Determine the [X, Y] coordinate at the center of the cell enclosing the given text.  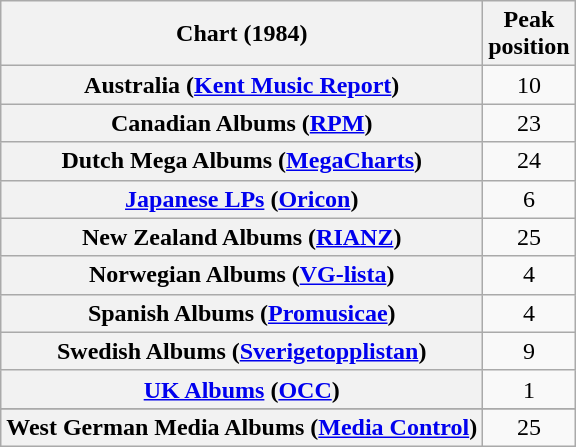
Japanese LPs (Oricon) [242, 199]
New Zealand Albums (RIANZ) [242, 237]
UK Albums (OCC) [242, 389]
Chart (1984) [242, 34]
Canadian Albums (RPM) [242, 123]
10 [529, 85]
Swedish Albums (Sverigetopplistan) [242, 351]
Peakposition [529, 34]
Norwegian Albums (VG-lista) [242, 275]
Australia (Kent Music Report) [242, 85]
Dutch Mega Albums (MegaCharts) [242, 161]
23 [529, 123]
Spanish Albums (Promusicae) [242, 313]
1 [529, 389]
24 [529, 161]
6 [529, 199]
9 [529, 351]
West German Media Albums (Media Control) [242, 427]
